Pinpoint the cell where the given text exists, returning its (X, Y) midpoint coordinate. 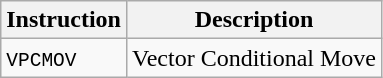
Description (254, 20)
Instruction (64, 20)
VPCMOV (64, 58)
Vector Conditional Move (254, 58)
